Determine the (X, Y) coordinate at the center of the cell enclosing the given text.  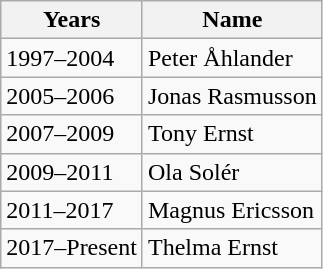
2017–Present (72, 248)
Years (72, 20)
Thelma Ernst (232, 248)
2009–2011 (72, 172)
2007–2009 (72, 134)
2005–2006 (72, 96)
Ola Solér (232, 172)
Tony Ernst (232, 134)
Name (232, 20)
Magnus Ericsson (232, 210)
2011–2017 (72, 210)
1997–2004 (72, 58)
Peter Åhlander (232, 58)
Jonas Rasmusson (232, 96)
